Determine the [X, Y] coordinate at the center of the cell enclosing the given text.  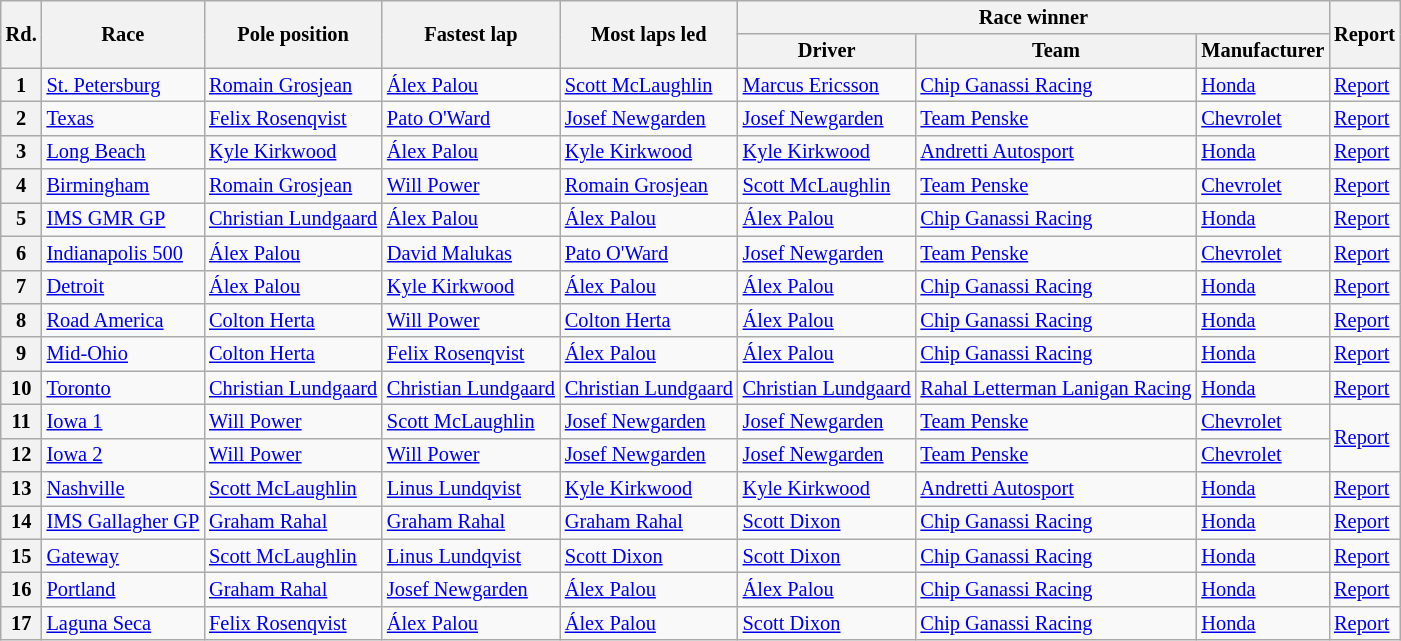
IMS Gallagher GP [124, 522]
14 [22, 522]
4 [22, 186]
Rd. [22, 34]
5 [22, 219]
Iowa 2 [124, 455]
Most laps led [649, 34]
Marcus Ericsson [827, 85]
9 [22, 354]
Toronto [124, 388]
Fastest lap [471, 34]
12 [22, 455]
16 [22, 589]
Team [1056, 51]
Birmingham [124, 186]
6 [22, 253]
David Malukas [471, 253]
Iowa 1 [124, 421]
IMS GMR GP [124, 219]
1 [22, 85]
7 [22, 287]
3 [22, 152]
Manufacturer [1262, 51]
Gateway [124, 556]
Nashville [124, 489]
Texas [124, 118]
Portland [124, 589]
10 [22, 388]
8 [22, 320]
Race winner [1034, 17]
13 [22, 489]
2 [22, 118]
St. Petersburg [124, 85]
Long Beach [124, 152]
Road America [124, 320]
Indianapolis 500 [124, 253]
Race [124, 34]
Pole position [293, 34]
Detroit [124, 287]
Rahal Letterman Lanigan Racing [1056, 388]
11 [22, 421]
15 [22, 556]
17 [22, 623]
Laguna Seca [124, 623]
Driver [827, 51]
Mid-Ohio [124, 354]
